Detect which cell encompasses the target text, then output its (x, y) center coordinate. 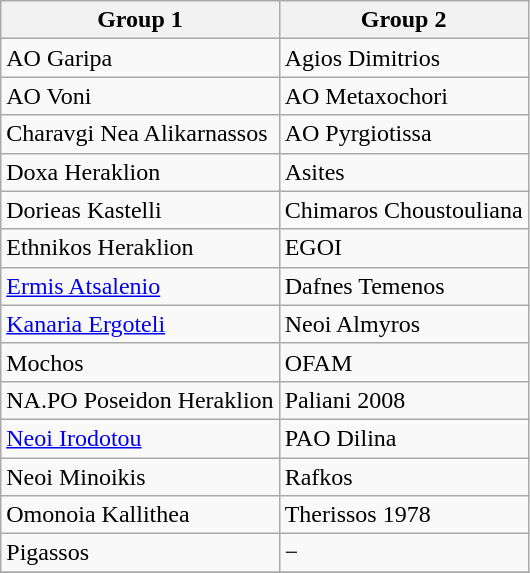
NA.PO Poseidon Heraklion (140, 400)
PAO Dilina (404, 438)
Doxa Heraklion (140, 172)
AO Pyrgiotissa (404, 134)
OFAM (404, 362)
Omonoia Kallithea (140, 515)
Paliani 2008 (404, 400)
Agios Dimitrios (404, 58)
Charavgi Nea Alikarnassos (140, 134)
Asites (404, 172)
Dafnes Temenos (404, 286)
Mochos (140, 362)
Ermis Atsalenio (140, 286)
Group 1 (140, 20)
Pigassos (140, 553)
Chimaros Choustouliana (404, 210)
AO Garipa (140, 58)
Therissos 1978 (404, 515)
Dorieas Kastelli (140, 210)
EGOI (404, 248)
Kanaria Ergoteli (140, 324)
AO Voni (140, 96)
Neoi Irodotou (140, 438)
AO Metaxochori (404, 96)
Neoi Minoikis (140, 477)
− (404, 553)
Group 2 (404, 20)
Rafkos (404, 477)
Ethnikos Heraklion (140, 248)
Neoi Almyros (404, 324)
